Return the (x, y) coordinate for the center point of the cell that contains the specified text.  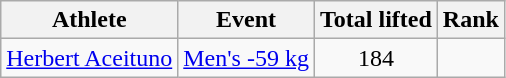
184 (376, 58)
Herbert Aceituno (90, 58)
Total lifted (376, 20)
Rank (470, 20)
Athlete (90, 20)
Event (246, 20)
Men's -59 kg (246, 58)
